Determine the [X, Y] coordinate at the center of the cell enclosing the given text.  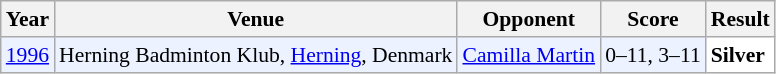
Silver [740, 55]
1996 [28, 55]
Opponent [528, 19]
0–11, 3–11 [653, 55]
Herning Badminton Klub, Herning, Denmark [256, 55]
Camilla Martin [528, 55]
Score [653, 19]
Year [28, 19]
Result [740, 19]
Venue [256, 19]
